Search for the cell housing the specified text and yield its [X, Y] center coordinate. 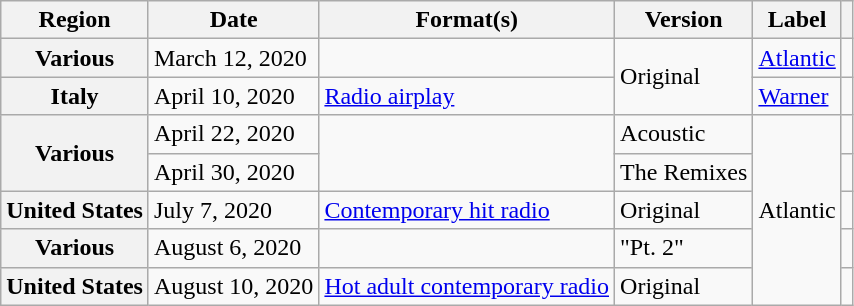
Contemporary hit radio [467, 210]
Version [684, 20]
Italy [75, 96]
Date [233, 20]
The Remixes [684, 172]
July 7, 2020 [233, 210]
March 12, 2020 [233, 58]
"Pt. 2" [684, 248]
August 10, 2020 [233, 286]
Hot adult contemporary radio [467, 286]
Radio airplay [467, 96]
Acoustic [684, 134]
Warner [797, 96]
August 6, 2020 [233, 248]
Region [75, 20]
Format(s) [467, 20]
April 30, 2020 [233, 172]
April 10, 2020 [233, 96]
April 22, 2020 [233, 134]
Label [797, 20]
